Pinpoint the cell where the given text exists, returning its (x, y) midpoint coordinate. 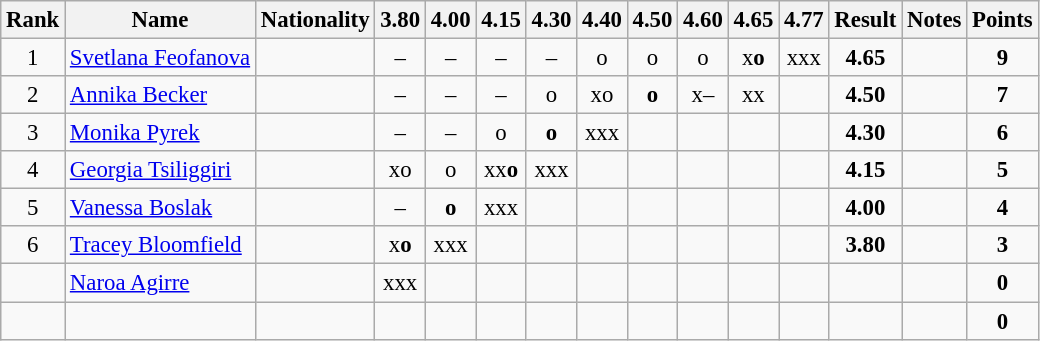
7 (1002, 95)
Points (1002, 20)
Monika Pyrek (160, 133)
Name (160, 20)
2 (33, 95)
1 (33, 58)
Rank (33, 20)
Vanessa Boslak (160, 208)
Svetlana Feofanova (160, 58)
x– (703, 95)
Georgia Tsiliggiri (160, 170)
Tracey Bloomfield (160, 245)
Naroa Agirre (160, 283)
Notes (934, 20)
xxo (501, 170)
4.77 (804, 20)
Result (866, 20)
4.60 (703, 20)
4.40 (602, 20)
xx (753, 95)
Nationality (314, 20)
9 (1002, 58)
Annika Becker (160, 95)
